Determine the (x, y) coordinate at the center of the cell enclosing the given text.  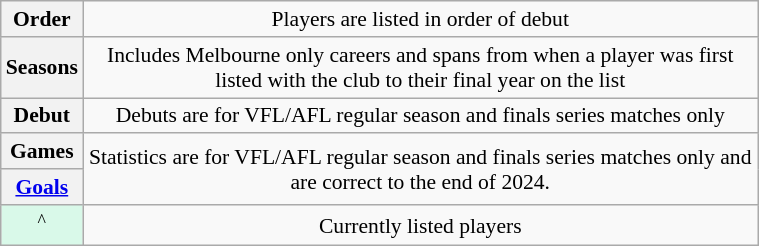
Goals (42, 187)
Players are listed in order of debut (420, 19)
^ (42, 226)
Order (42, 19)
Debut (42, 116)
Currently listed players (420, 226)
Seasons (42, 68)
Includes Melbourne only careers and spans from when a player was first listed with the club to their final year on the list (420, 68)
Games (42, 152)
Debuts are for VFL/AFL regular season and finals series matches only (420, 116)
Statistics are for VFL/AFL regular season and finals series matches only and are correct to the end of 2024. (420, 170)
